Detect which cell encompasses the target text, then output its (x, y) center coordinate. 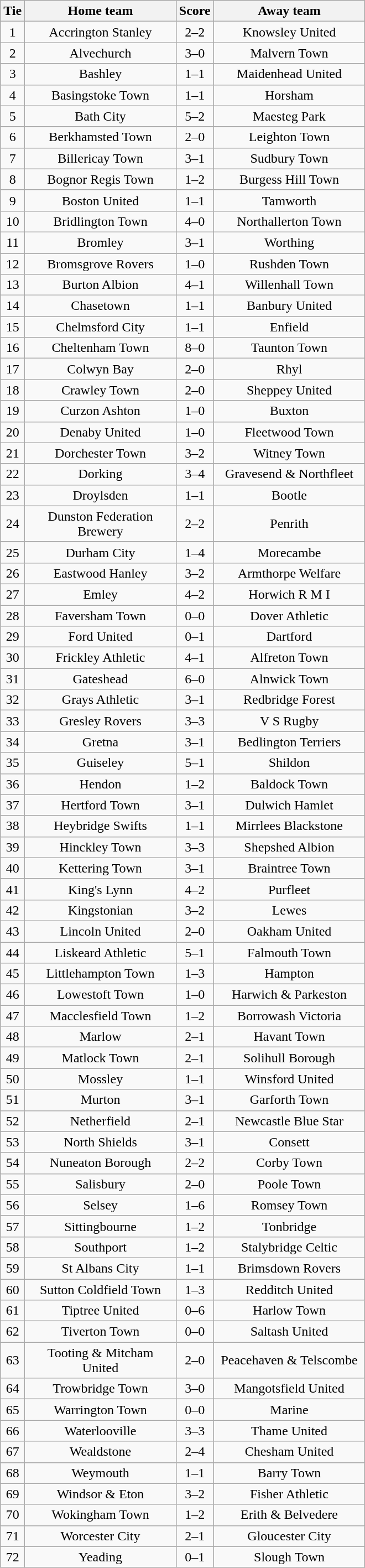
Dunston Federation Brewery (101, 523)
Dorking (101, 474)
Hinckley Town (101, 847)
6–0 (195, 679)
Chelmsford City (101, 327)
Burgess Hill Town (289, 179)
22 (13, 474)
29 (13, 637)
Boston United (101, 200)
North Shields (101, 1142)
Marine (289, 1410)
38 (13, 826)
35 (13, 763)
41 (13, 889)
27 (13, 594)
30 (13, 658)
Armthorpe Welfare (289, 573)
Witney Town (289, 453)
Tooting & Mitcham United (101, 1360)
Thame United (289, 1431)
Barry Town (289, 1473)
Tie (13, 11)
12 (13, 264)
Saltash United (289, 1332)
Tamworth (289, 200)
Macclesfield Town (101, 1016)
Malvern Town (289, 53)
Sutton Coldfield Town (101, 1290)
Sudbury Town (289, 158)
Droylsden (101, 495)
62 (13, 1332)
Peacehaven & Telscombe (289, 1360)
Billericay Town (101, 158)
4–0 (195, 221)
68 (13, 1473)
70 (13, 1515)
Shepshed Albion (289, 847)
Gateshead (101, 679)
32 (13, 700)
Bridlington Town (101, 221)
Wealdstone (101, 1452)
Murton (101, 1100)
1–4 (195, 552)
23 (13, 495)
Bootle (289, 495)
45 (13, 974)
Heybridge Swifts (101, 826)
Northallerton Town (289, 221)
49 (13, 1058)
Willenhall Town (289, 285)
Matlock Town (101, 1058)
Maesteg Park (289, 116)
Crawley Town (101, 390)
Bromsgrove Rovers (101, 264)
50 (13, 1079)
Chesham United (289, 1452)
Buxton (289, 411)
9 (13, 200)
Gretna (101, 742)
Lincoln United (101, 931)
Warrington Town (101, 1410)
Marlow (101, 1037)
Frickley Athletic (101, 658)
51 (13, 1100)
Dulwich Hamlet (289, 805)
Fleetwood Town (289, 432)
37 (13, 805)
Enfield (289, 327)
Redditch United (289, 1290)
55 (13, 1184)
Gravesend & Northfleet (289, 474)
Rushden Town (289, 264)
1–6 (195, 1205)
Poole Town (289, 1184)
Alfreton Town (289, 658)
Burton Albion (101, 285)
61 (13, 1311)
Bognor Regis Town (101, 179)
Tiptree United (101, 1311)
Taunton Town (289, 348)
Chasetown (101, 306)
20 (13, 432)
11 (13, 242)
Hendon (101, 784)
39 (13, 847)
Colwyn Bay (101, 369)
57 (13, 1226)
Lowestoft Town (101, 995)
Oakham United (289, 931)
47 (13, 1016)
72 (13, 1557)
Nuneaton Borough (101, 1163)
Dartford (289, 637)
Bromley (101, 242)
Solihull Borough (289, 1058)
Mirrlees Blackstone (289, 826)
Lewes (289, 910)
1 (13, 32)
Corby Town (289, 1163)
Erith & Belvedere (289, 1515)
Dorchester Town (101, 453)
53 (13, 1142)
Alvechurch (101, 53)
Horsham (289, 95)
6 (13, 137)
21 (13, 453)
Worthing (289, 242)
Romsey Town (289, 1205)
Bath City (101, 116)
71 (13, 1536)
Emley (101, 594)
54 (13, 1163)
Liskeard Athletic (101, 952)
Guiseley (101, 763)
Mangotsfield United (289, 1389)
Berkhamsted Town (101, 137)
Waterlooville (101, 1431)
Havant Town (289, 1037)
36 (13, 784)
Salisbury (101, 1184)
63 (13, 1360)
Trowbridge Town (101, 1389)
Consett (289, 1142)
Slough Town (289, 1557)
69 (13, 1494)
Yeading (101, 1557)
Braintree Town (289, 868)
28 (13, 616)
Knowsley United (289, 32)
8 (13, 179)
Southport (101, 1247)
64 (13, 1389)
10 (13, 221)
24 (13, 523)
0–6 (195, 1311)
Durham City (101, 552)
48 (13, 1037)
Accrington Stanley (101, 32)
Purfleet (289, 889)
Harwich & Parkeston (289, 995)
3 (13, 74)
4 (13, 95)
Tonbridge (289, 1226)
18 (13, 390)
Newcastle Blue Star (289, 1121)
Worcester City (101, 1536)
Borrowash Victoria (289, 1016)
Morecambe (289, 552)
60 (13, 1290)
Baldock Town (289, 784)
St Albans City (101, 1268)
58 (13, 1247)
Score (195, 11)
52 (13, 1121)
Shildon (289, 763)
Gloucester City (289, 1536)
44 (13, 952)
Falmouth Town (289, 952)
3–4 (195, 474)
17 (13, 369)
40 (13, 868)
14 (13, 306)
16 (13, 348)
Leighton Town (289, 137)
25 (13, 552)
Away team (289, 11)
Selsey (101, 1205)
Rhyl (289, 369)
31 (13, 679)
Faversham Town (101, 616)
Alnwick Town (289, 679)
34 (13, 742)
15 (13, 327)
King's Lynn (101, 889)
Curzon Ashton (101, 411)
56 (13, 1205)
Tiverton Town (101, 1332)
Brimsdown Rovers (289, 1268)
Wokingham Town (101, 1515)
67 (13, 1452)
Littlehampton Town (101, 974)
19 (13, 411)
Gresley Rovers (101, 721)
Denaby United (101, 432)
42 (13, 910)
26 (13, 573)
Ford United (101, 637)
Bashley (101, 74)
Hertford Town (101, 805)
Maidenhead United (289, 74)
Winsford United (289, 1079)
7 (13, 158)
Netherfield (101, 1121)
Garforth Town (289, 1100)
Harlow Town (289, 1311)
2 (13, 53)
Stalybridge Celtic (289, 1247)
13 (13, 285)
33 (13, 721)
Basingstoke Town (101, 95)
2–4 (195, 1452)
5–2 (195, 116)
Cheltenham Town (101, 348)
65 (13, 1410)
Eastwood Hanley (101, 573)
Grays Athletic (101, 700)
Hampton (289, 974)
Bedlington Terriers (289, 742)
46 (13, 995)
43 (13, 931)
Banbury United (289, 306)
Horwich R M I (289, 594)
Mossley (101, 1079)
Windsor & Eton (101, 1494)
5 (13, 116)
Kingstonian (101, 910)
Weymouth (101, 1473)
Fisher Athletic (289, 1494)
8–0 (195, 348)
Sheppey United (289, 390)
Dover Athletic (289, 616)
59 (13, 1268)
Sittingbourne (101, 1226)
Penrith (289, 523)
V S Rugby (289, 721)
66 (13, 1431)
Redbridge Forest (289, 700)
Kettering Town (101, 868)
Home team (101, 11)
